Output the (x, y) coordinate of the center of the cell containing the given text.  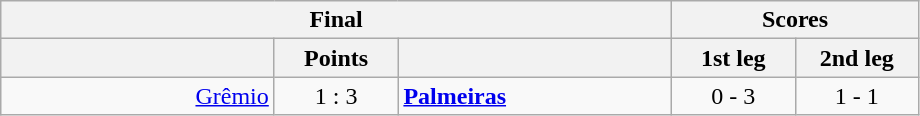
Points (336, 58)
1 : 3 (336, 96)
Grêmio (138, 96)
1 - 1 (857, 96)
0 - 3 (733, 96)
Final (336, 20)
Palmeiras (535, 96)
2nd leg (857, 58)
Scores (794, 20)
1st leg (733, 58)
